Search for the cell housing the specified text and yield its [X, Y] center coordinate. 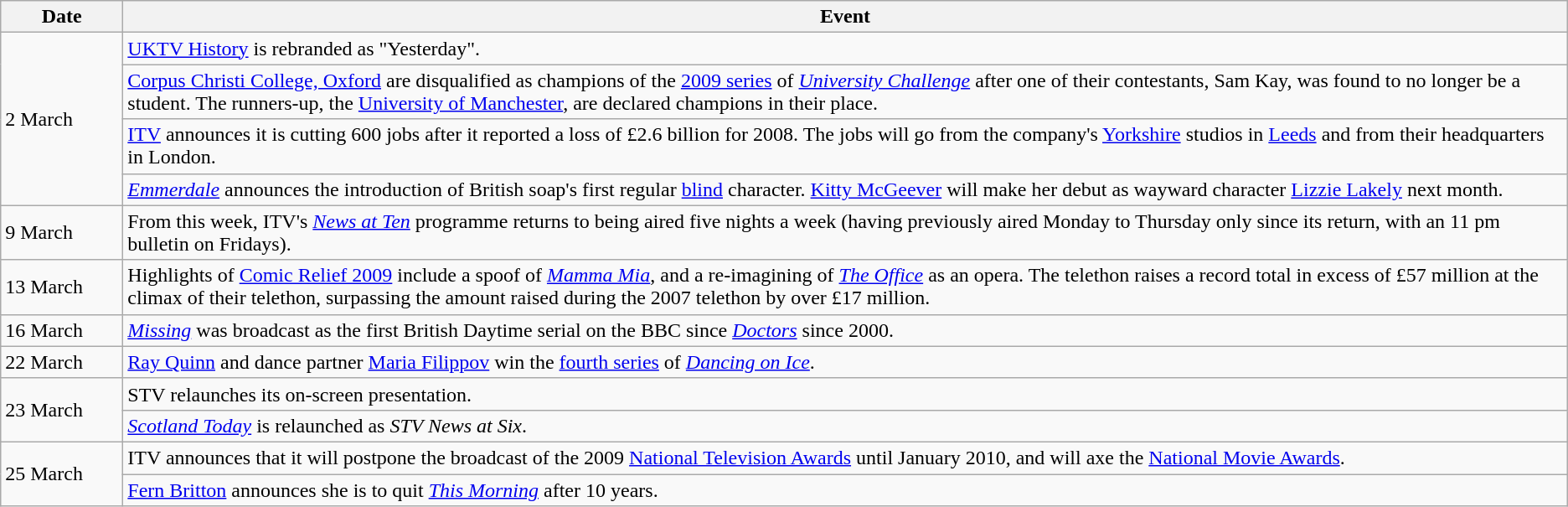
2 March [62, 119]
25 March [62, 473]
ITV announces that it will postpone the broadcast of the 2009 National Television Awards until January 2010, and will axe the National Movie Awards. [845, 458]
9 March [62, 233]
23 March [62, 410]
Event [845, 17]
13 March [62, 287]
STV relaunches its on-screen presentation. [845, 394]
Scotland Today is relaunched as STV News at Six. [845, 426]
16 March [62, 330]
UKTV History is rebranded as "Yesterday". [845, 49]
Fern Britton announces she is to quit This Morning after 10 years. [845, 490]
Missing was broadcast as the first British Daytime serial on the BBC since Doctors since 2000. [845, 330]
Ray Quinn and dance partner Maria Filippov win the fourth series of Dancing on Ice. [845, 362]
Date [62, 17]
22 March [62, 362]
